Extract the (x, y) coordinate from the center of the cell holding the provided text.  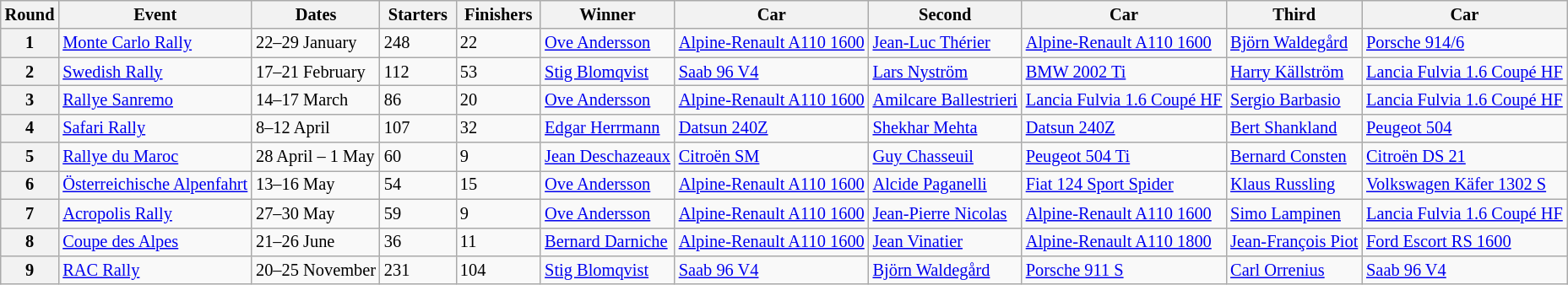
104 (498, 270)
Citroën DS 21 (1464, 157)
Klaus Russling (1294, 185)
107 (418, 128)
Swedish Rally (155, 72)
60 (418, 157)
3 (30, 99)
15 (498, 185)
17–21 February (316, 72)
20 (498, 99)
Event (155, 14)
53 (498, 72)
Porsche 914/6 (1464, 43)
Coupe des Alpes (155, 242)
Amilcare Ballestrieri (946, 99)
Volkswagen Käfer 1302 S (1464, 185)
8–12 April (316, 128)
1 (30, 43)
Bert Shankland (1294, 128)
32 (498, 128)
Monte Carlo Rally (155, 43)
6 (30, 185)
Lars Nyström (946, 72)
Finishers (498, 14)
Citroën SM (772, 157)
Simo Lampinen (1294, 213)
13–16 May (316, 185)
Edgar Herrmann (608, 128)
28 April – 1 May (316, 157)
21–26 June (316, 242)
20–25 November (316, 270)
BMW 2002 Ti (1124, 72)
Alpine-Renault A110 1800 (1124, 242)
Round (30, 14)
Winner (608, 14)
Rallye du Maroc (155, 157)
Safari Rally (155, 128)
Harry Källström (1294, 72)
231 (418, 270)
22 (498, 43)
5 (30, 157)
Jean-Luc Thérier (946, 43)
Porsche 911 S (1124, 270)
Peugeot 504 (1464, 128)
Ford Escort RS 1600 (1464, 242)
Jean Deschazeaux (608, 157)
Jean Vinatier (946, 242)
27–30 May (316, 213)
Second (946, 14)
Third (1294, 14)
RAC Rally (155, 270)
14–17 March (316, 99)
Sergio Barbasio (1294, 99)
8 (30, 242)
54 (418, 185)
Jean-François Piot (1294, 242)
Guy Chasseuil (946, 157)
Starters (418, 14)
Carl Orrenius (1294, 270)
Rallye Sanremo (155, 99)
2 (30, 72)
112 (418, 72)
Peugeot 504 Ti (1124, 157)
Alcide Paganelli (946, 185)
Acropolis Rally (155, 213)
36 (418, 242)
86 (418, 99)
22–29 January (316, 43)
59 (418, 213)
Dates (316, 14)
Bernard Darniche (608, 242)
Shekhar Mehta (946, 128)
11 (498, 242)
Fiat 124 Sport Spider (1124, 185)
248 (418, 43)
Bernard Consten (1294, 157)
Jean-Pierre Nicolas (946, 213)
7 (30, 213)
Österreichische Alpenfahrt (155, 185)
4 (30, 128)
